Find where the given text appears and provide that cell's center as (x, y) coordinate. 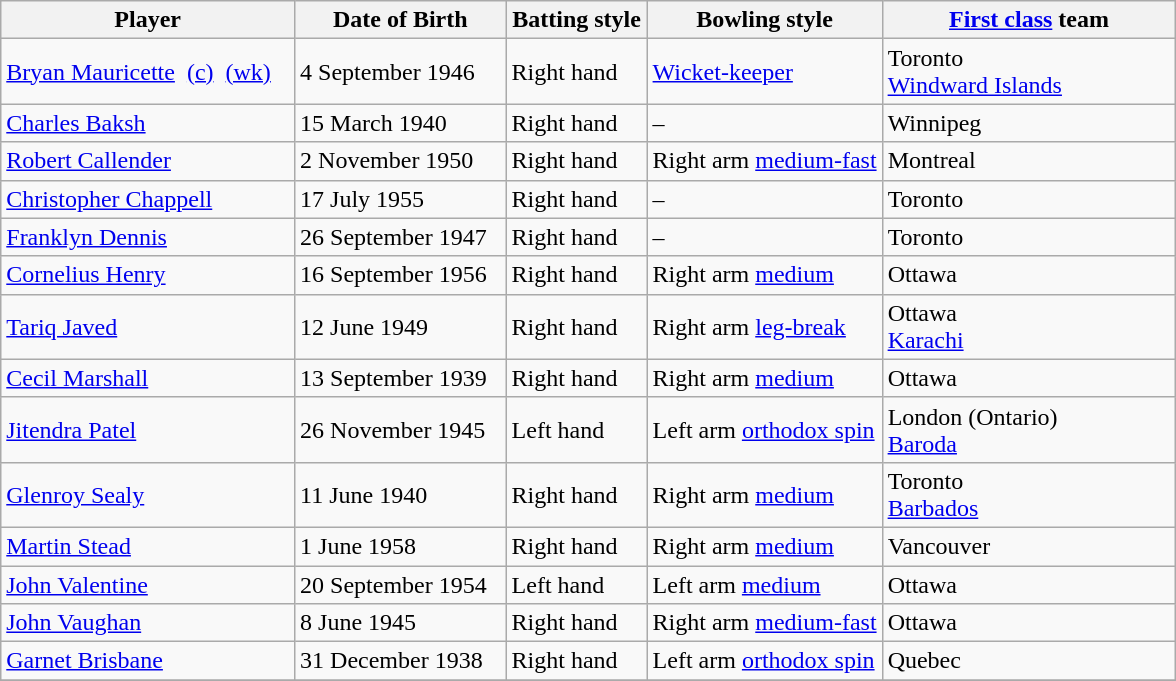
2 November 1950 (401, 161)
London (Ontario) Baroda (1029, 430)
Winnipeg (1029, 123)
13 September 1939 (401, 378)
8 June 1945 (401, 623)
Ottawa Karachi (1029, 326)
Left arm medium (764, 585)
Cecil Marshall (148, 378)
17 July 1955 (401, 199)
Martin Stead (148, 546)
Quebec (1029, 661)
Montreal (1029, 161)
31 December 1938 (401, 661)
4 September 1946 (401, 72)
Player (148, 20)
Jitendra Patel (148, 430)
Cornelius Henry (148, 275)
Tariq Javed (148, 326)
26 November 1945 (401, 430)
16 September 1956 (401, 275)
Wicket-keeper (764, 72)
1 June 1958 (401, 546)
First class team (1029, 20)
Robert Callender (148, 161)
Christopher Chappell (148, 199)
11 June 1940 (401, 494)
Toronto Barbados (1029, 494)
Right arm leg-break (764, 326)
Date of Birth (401, 20)
26 September 1947 (401, 237)
15 March 1940 (401, 123)
Bowling style (764, 20)
Glenroy Sealy (148, 494)
Vancouver (1029, 546)
Garnet Brisbane (148, 661)
Franklyn Dennis (148, 237)
Batting style (576, 20)
Bryan Mauricette (c) (wk) (148, 72)
John Vaughan (148, 623)
20 September 1954 (401, 585)
12 June 1949 (401, 326)
Charles Baksh (148, 123)
Toronto Windward Islands (1029, 72)
John Valentine (148, 585)
